Scan for the cell matching the given text and deliver its (X, Y) coordinate at center. 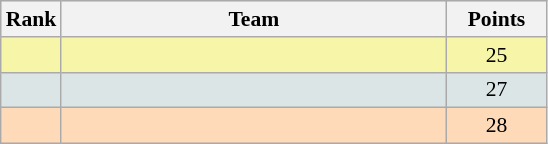
Rank (32, 19)
Team (254, 19)
Points (496, 19)
27 (496, 90)
28 (496, 126)
25 (496, 55)
